Locate the cell with the specified text and output its [X, Y] center coordinate. 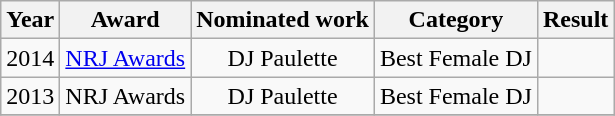
Year [30, 20]
2014 [30, 58]
Award [126, 20]
Result [575, 20]
Category [456, 20]
2013 [30, 96]
Nominated work [283, 20]
